Pinpoint the cell where the given text exists, returning its (X, Y) midpoint coordinate. 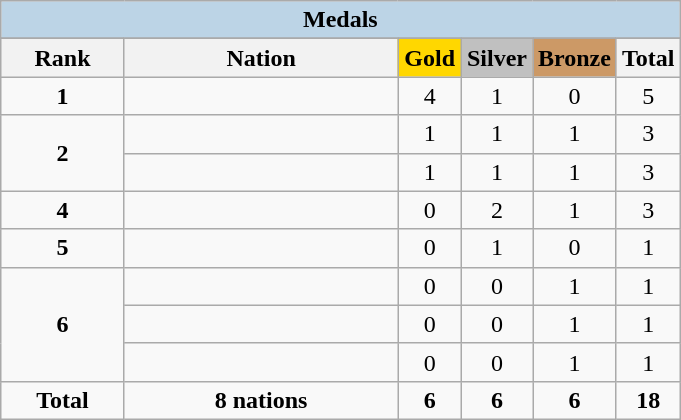
Nation (261, 58)
18 (648, 400)
Silver (496, 58)
Rank (63, 58)
Bronze (574, 58)
Medals (340, 20)
Gold (430, 58)
8 nations (261, 400)
